Output the [x, y] coordinate of the center of the cell containing the given text.  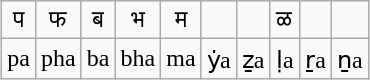
ẏa [218, 59]
ẕa [253, 59]
bha [138, 59]
pa [19, 59]
ळ [284, 20]
फ [59, 20]
ma [181, 59]
ब [98, 20]
भ [138, 20]
pha [59, 59]
ṟa [315, 59]
ṉa [350, 59]
म [181, 20]
प [19, 20]
ḷa [284, 59]
ba [98, 59]
